Return the [X, Y] coordinate for the center point of the cell that contains the specified text.  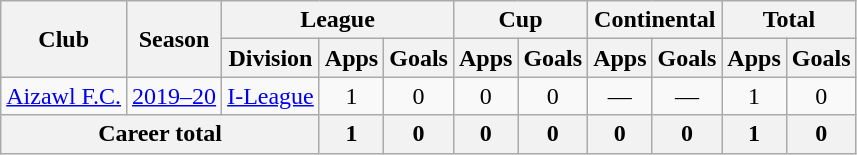
Club [64, 39]
I-League [271, 96]
Continental [655, 20]
Division [271, 58]
Total [789, 20]
Season [174, 39]
Cup [520, 20]
Aizawl F.C. [64, 96]
2019–20 [174, 96]
League [338, 20]
Career total [160, 134]
